Locate the cell with the specified text and output its [x, y] center coordinate. 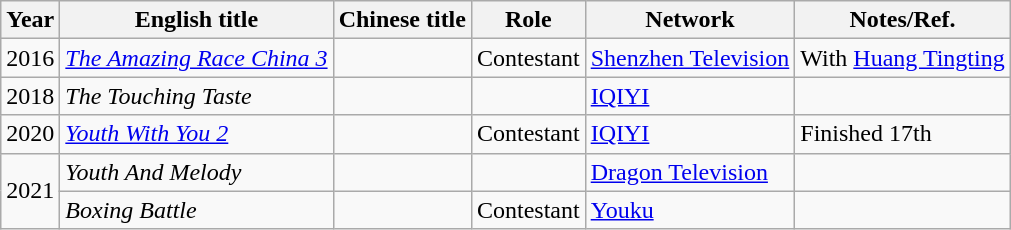
Boxing Battle [196, 210]
Chinese title [402, 20]
2021 [30, 191]
The Touching Taste [196, 96]
The Amazing Race China 3 [196, 58]
Dragon Television [690, 172]
Youku [690, 210]
2020 [30, 134]
With Huang Tingting [902, 58]
Year [30, 20]
Finished 17th [902, 134]
Notes/Ref. [902, 20]
2016 [30, 58]
Youth And Melody [196, 172]
English title [196, 20]
2018 [30, 96]
Shenzhen Television [690, 58]
Youth With You 2 [196, 134]
Role [528, 20]
Network [690, 20]
